For the text-containing cell, return its midpoint in [x, y] coordinate format. 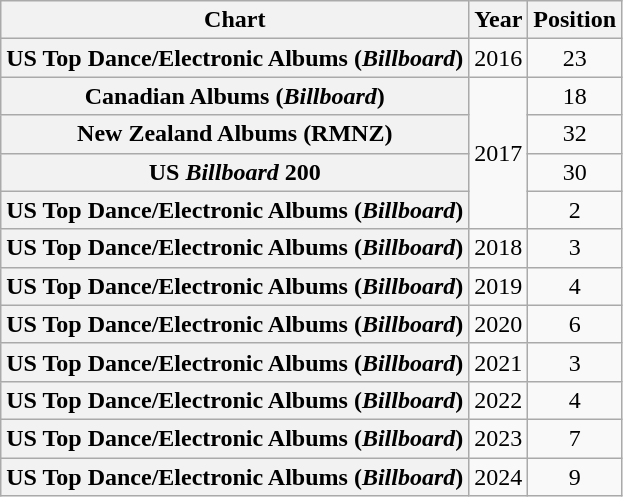
Year [498, 20]
2017 [498, 153]
2018 [498, 248]
18 [575, 96]
2023 [498, 438]
9 [575, 477]
Position [575, 20]
7 [575, 438]
2024 [498, 477]
32 [575, 134]
Canadian Albums (Billboard) [235, 96]
2020 [498, 324]
6 [575, 324]
2016 [498, 58]
US Billboard 200 [235, 172]
23 [575, 58]
2022 [498, 400]
New Zealand Albums (RMNZ) [235, 134]
2021 [498, 362]
Chart [235, 20]
2 [575, 210]
30 [575, 172]
2019 [498, 286]
